Find where the given text appears and provide that cell's center as [x, y] coordinate. 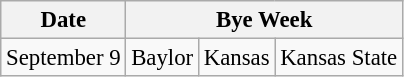
Date [64, 20]
Kansas [236, 58]
September 9 [64, 58]
Kansas State [339, 58]
Baylor [162, 58]
Bye Week [264, 20]
